Scan for the cell matching the given text and deliver its (X, Y) coordinate at center. 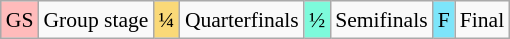
¼ (166, 20)
GS (20, 20)
Final (482, 20)
½ (317, 20)
Group stage (96, 20)
F (444, 20)
Quarterfinals (242, 20)
Semifinals (381, 20)
